From the cell containing the given text, extract its center point as [X, Y] coordinate. 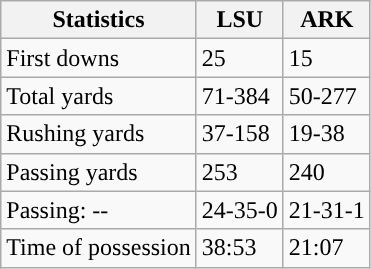
253 [240, 172]
Total yards [99, 96]
Statistics [99, 20]
25 [240, 58]
38:53 [240, 248]
21-31-1 [326, 210]
Passing yards [99, 172]
240 [326, 172]
15 [326, 58]
21:07 [326, 248]
24-35-0 [240, 210]
Rushing yards [99, 134]
ARK [326, 20]
37-158 [240, 134]
First downs [99, 58]
Passing: -- [99, 210]
19-38 [326, 134]
LSU [240, 20]
50-277 [326, 96]
Time of possession [99, 248]
71-384 [240, 96]
